Identify which cell holds the provided text, then report its [x, y] central coordinate. 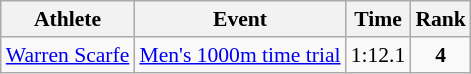
4 [440, 55]
Athlete [68, 19]
Event [240, 19]
1:12.1 [378, 55]
Men's 1000m time trial [240, 55]
Warren Scarfe [68, 55]
Rank [440, 19]
Time [378, 19]
